Extract the [x, y] coordinate from the center of the cell holding the provided text.  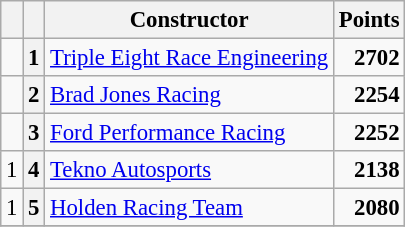
5 [34, 208]
Tekno Autosports [190, 170]
2702 [368, 58]
3 [34, 133]
2 [34, 95]
2138 [368, 170]
2254 [368, 95]
Triple Eight Race Engineering [190, 58]
4 [34, 170]
Points [368, 20]
Constructor [190, 20]
Ford Performance Racing [190, 133]
Holden Racing Team [190, 208]
2252 [368, 133]
2080 [368, 208]
Brad Jones Racing [190, 95]
